Detect which cell encompasses the target text, then output its (x, y) center coordinate. 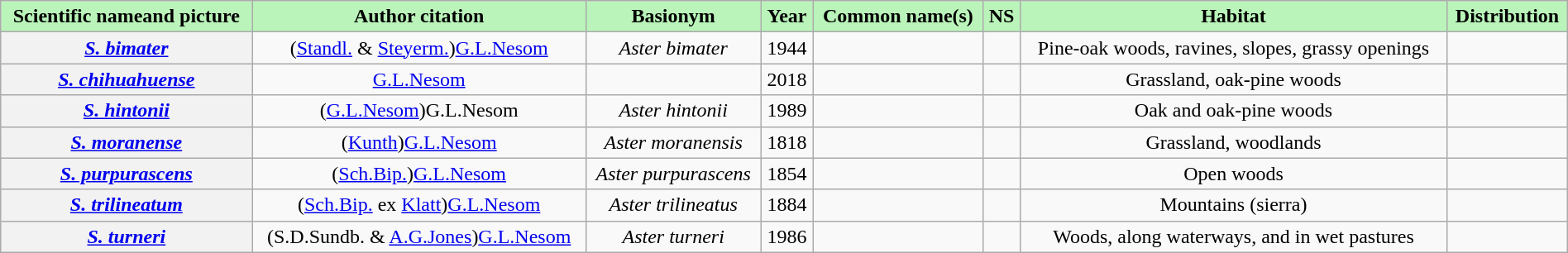
Aster hintonii (673, 111)
(S.D.Sundb. & A.G.Jones)G.L.Nesom (419, 236)
Oak and oak-pine woods (1233, 111)
Mountains (sierra) (1233, 205)
Year (787, 17)
2018 (787, 79)
(Sch.Bip.)G.L.Nesom (419, 174)
1944 (787, 48)
NS (1002, 17)
Pine-oak woods, ravines, slopes, grassy openings (1233, 48)
S. turneri (127, 236)
S. purpurascens (127, 174)
Habitat (1233, 17)
Author citation (419, 17)
(Standl. & Steyerm.)G.L.Nesom (419, 48)
1818 (787, 142)
Aster turneri (673, 236)
Aster moranensis (673, 142)
1884 (787, 205)
1986 (787, 236)
Common name(s) (898, 17)
Open woods (1233, 174)
(Kunth)G.L.Nesom (419, 142)
S. moranense (127, 142)
Scientific nameand picture (127, 17)
Basionym (673, 17)
S. chihuahuense (127, 79)
(G.L.Nesom)G.L.Nesom (419, 111)
G.L.Nesom (419, 79)
1854 (787, 174)
Woods, along waterways, and in wet pastures (1233, 236)
Aster trilineatus (673, 205)
S. hintonii (127, 111)
Grassland, oak-pine woods (1233, 79)
Aster purpurascens (673, 174)
S. bimater (127, 48)
Aster bimater (673, 48)
(Sch.Bip. ex Klatt)G.L.Nesom (419, 205)
Distribution (1508, 17)
1989 (787, 111)
Grassland, woodlands (1233, 142)
S. trilineatum (127, 205)
